Provide the [X, Y] coordinate of the cell's center where the given text is located.  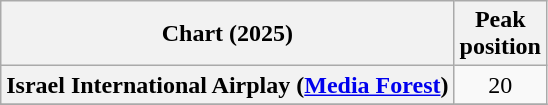
20 [500, 85]
Peakposition [500, 34]
Chart (2025) [228, 34]
Israel International Airplay (Media Forest) [228, 85]
